Find where the given text appears and provide that cell's center as (X, Y) coordinate. 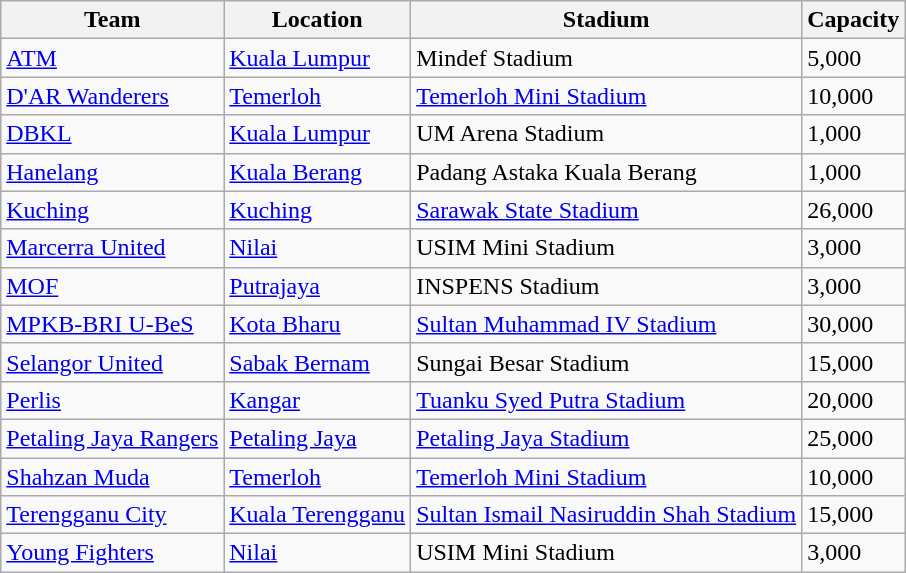
D'AR Wanderers (112, 96)
Petaling Jaya Rangers (112, 438)
UM Arena Stadium (606, 134)
20,000 (854, 400)
5,000 (854, 58)
Terengganu City (112, 515)
25,000 (854, 438)
Marcerra United (112, 248)
Capacity (854, 20)
INSPENS Stadium (606, 286)
MPKB-BRI U-BeS (112, 324)
Kota Bharu (318, 324)
Team (112, 20)
Kangar (318, 400)
Location (318, 20)
Kuala Berang (318, 172)
Kuala Terengganu (318, 515)
ATM (112, 58)
Tuanku Syed Putra Stadium (606, 400)
Sarawak State Stadium (606, 210)
Petaling Jaya Stadium (606, 438)
Sungai Besar Stadium (606, 362)
Petaling Jaya (318, 438)
Shahzan Muda (112, 477)
30,000 (854, 324)
Perlis (112, 400)
Young Fighters (112, 553)
Sultan Muhammad IV Stadium (606, 324)
Sultan Ismail Nasiruddin Shah Stadium (606, 515)
Mindef Stadium (606, 58)
Putrajaya (318, 286)
Stadium (606, 20)
MOF (112, 286)
Hanelang (112, 172)
26,000 (854, 210)
Selangor United (112, 362)
DBKL (112, 134)
Padang Astaka Kuala Berang (606, 172)
Sabak Bernam (318, 362)
